Scan for the cell matching the given text and deliver its (x, y) coordinate at center. 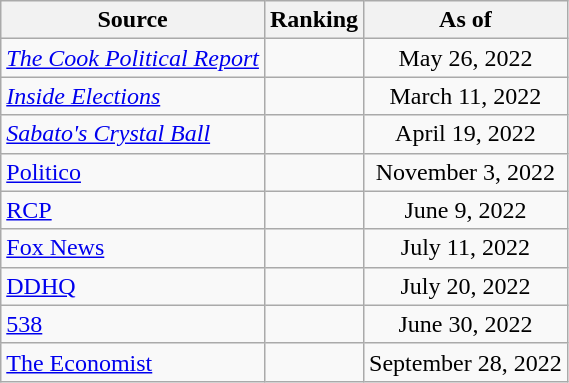
April 19, 2022 (466, 134)
Source (133, 20)
Sabato's Crystal Ball (133, 134)
The Economist (133, 362)
May 26, 2022 (466, 58)
July 20, 2022 (466, 286)
DDHQ (133, 286)
Ranking (314, 20)
RCP (133, 210)
June 30, 2022 (466, 324)
The Cook Political Report (133, 58)
November 3, 2022 (466, 172)
Inside Elections (133, 96)
June 9, 2022 (466, 210)
As of (466, 20)
538 (133, 324)
Fox News (133, 248)
September 28, 2022 (466, 362)
March 11, 2022 (466, 96)
Politico (133, 172)
July 11, 2022 (466, 248)
